Search for the cell housing the specified text and yield its [X, Y] center coordinate. 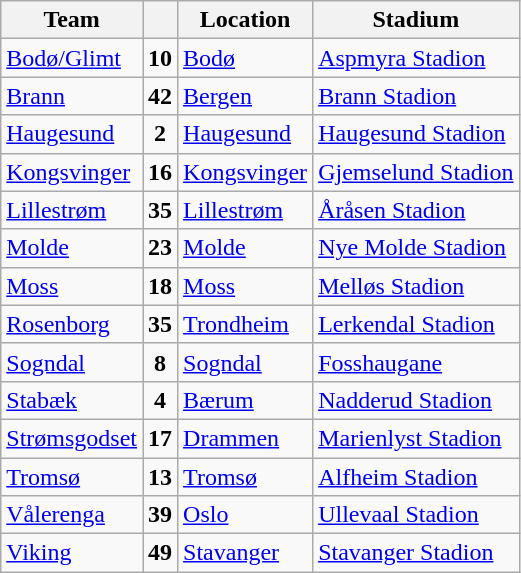
Fosshaugane [416, 362]
Team [72, 20]
10 [160, 58]
Viking [72, 553]
Gjemselund Stadion [416, 172]
Melløs Stadion [416, 286]
Bærum [246, 400]
8 [160, 362]
Brann [72, 96]
Brann Stadion [416, 96]
42 [160, 96]
Nadderud Stadion [416, 400]
Rosenborg [72, 324]
Vålerenga [72, 515]
18 [160, 286]
Bodø/Glimt [72, 58]
2 [160, 134]
16 [160, 172]
13 [160, 477]
Stabæk [72, 400]
Drammen [246, 438]
Location [246, 20]
Bergen [246, 96]
Oslo [246, 515]
Ullevaal Stadion [416, 515]
23 [160, 248]
Bodø [246, 58]
Stavanger [246, 553]
39 [160, 515]
Trondheim [246, 324]
Marienlyst Stadion [416, 438]
Alfheim Stadion [416, 477]
49 [160, 553]
Stavanger Stadion [416, 553]
Strømsgodset [72, 438]
Lerkendal Stadion [416, 324]
Åråsen Stadion [416, 210]
Haugesund Stadion [416, 134]
Aspmyra Stadion [416, 58]
17 [160, 438]
4 [160, 400]
Stadium [416, 20]
Nye Molde Stadion [416, 248]
